Return the (x, y) coordinate for the center point of the cell that contains the specified text.  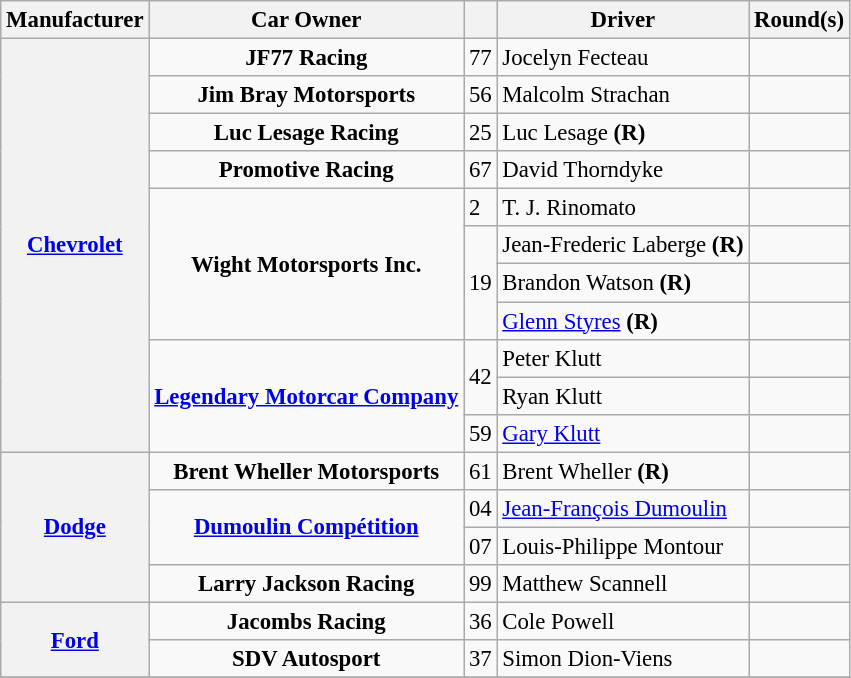
19 (480, 282)
36 (480, 621)
Cole Powell (623, 621)
Jocelyn Fecteau (623, 58)
Manufacturer (75, 20)
07 (480, 546)
Matthew Scannell (623, 584)
Wight Motorsports Inc. (306, 264)
56 (480, 95)
Round(s) (799, 20)
Legendary Motorcar Company (306, 396)
Ford (75, 640)
2 (480, 208)
Chevrolet (75, 246)
Jacombs Racing (306, 621)
25 (480, 133)
77 (480, 58)
Driver (623, 20)
42 (480, 376)
Car Owner (306, 20)
Gary Klutt (623, 433)
Brent Wheller Motorsports (306, 471)
Brandon Watson (R) (623, 283)
99 (480, 584)
Jim Bray Motorsports (306, 95)
61 (480, 471)
37 (480, 659)
59 (480, 433)
Luc Lesage Racing (306, 133)
Glenn Styres (R) (623, 321)
Jean-François Dumoulin (623, 509)
SDV Autosport (306, 659)
67 (480, 170)
JF77 Racing (306, 58)
David Thorndyke (623, 170)
Ryan Klutt (623, 396)
T. J. Rinomato (623, 208)
Dodge (75, 527)
Dumoulin Compétition (306, 528)
Malcolm Strachan (623, 95)
Larry Jackson Racing (306, 584)
Luc Lesage (R) (623, 133)
04 (480, 509)
Louis-Philippe Montour (623, 546)
Promotive Racing (306, 170)
Brent Wheller (R) (623, 471)
Peter Klutt (623, 358)
Simon Dion-Viens (623, 659)
Jean-Frederic Laberge (R) (623, 245)
